Return [X, Y] of the center of cell containing provided text 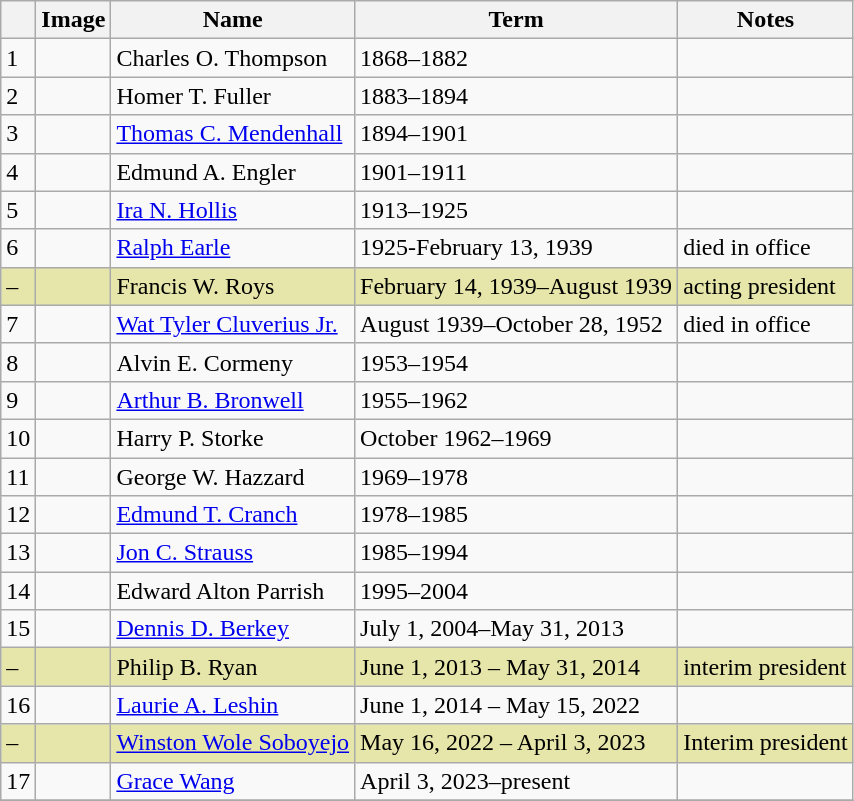
October 1962–1969 [516, 438]
14 [18, 591]
February 14, 1939–August 1939 [516, 286]
11 [18, 477]
5 [18, 210]
8 [18, 362]
Notes [766, 20]
Edmund A. Engler [233, 172]
Term [516, 20]
Francis W. Roys [233, 286]
April 3, 2023–present [516, 781]
Jon C. Strauss [233, 553]
Name [233, 20]
Arthur B. Bronwell [233, 400]
Winston Wole Soboyejo [233, 743]
16 [18, 705]
1883–1894 [516, 96]
1 [18, 58]
Grace Wang [233, 781]
George W. Hazzard [233, 477]
Philip B. Ryan [233, 667]
Dennis D. Berkey [233, 629]
6 [18, 248]
1969–1978 [516, 477]
May 16, 2022 – April 3, 2023 [516, 743]
1995–2004 [516, 591]
3 [18, 134]
Laurie A. Leshin [233, 705]
17 [18, 781]
Harry P. Storke [233, 438]
7 [18, 324]
2 [18, 96]
Thomas C. Mendenhall [233, 134]
Ralph Earle [233, 248]
Edward Alton Parrish [233, 591]
4 [18, 172]
Alvin E. Cormeny [233, 362]
June 1, 2013 – May 31, 2014 [516, 667]
13 [18, 553]
July 1, 2004–May 31, 2013 [516, 629]
1978–1985 [516, 515]
1868–1882 [516, 58]
Edmund T. Cranch [233, 515]
Interim president [766, 743]
1925-February 13, 1939 [516, 248]
1894–1901 [516, 134]
9 [18, 400]
12 [18, 515]
Homer T. Fuller [233, 96]
June 1, 2014 – May 15, 2022 [516, 705]
Image [74, 20]
1985–1994 [516, 553]
1953–1954 [516, 362]
interim president [766, 667]
acting president [766, 286]
August 1939–October 28, 1952 [516, 324]
1955–1962 [516, 400]
15 [18, 629]
10 [18, 438]
Wat Tyler Cluverius Jr. [233, 324]
1901–1911 [516, 172]
Charles O. Thompson [233, 58]
1913–1925 [516, 210]
Ira N. Hollis [233, 210]
